Identify which cell holds the provided text, then report its [x, y] central coordinate. 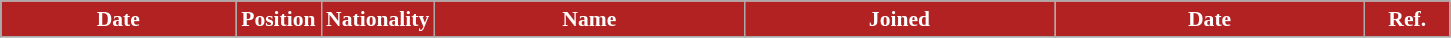
Position [278, 19]
Joined [899, 19]
Ref. [1408, 19]
Nationality [378, 19]
Name [589, 19]
